Provide the [X, Y] coordinate of the cell's center where the given text is located.  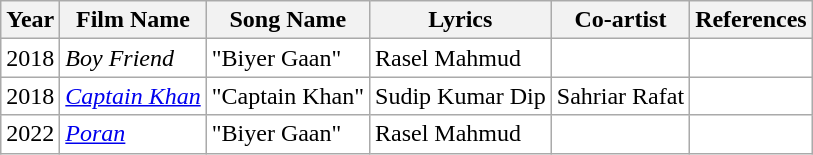
Co-artist [620, 20]
Year [30, 20]
References [752, 20]
Poran [133, 134]
Sahriar Rafat [620, 96]
Film Name [133, 20]
2022 [30, 134]
"Captain Khan" [288, 96]
Captain Khan [133, 96]
Song Name [288, 20]
Sudip Kumar Dip [461, 96]
Lyrics [461, 20]
Boy Friend [133, 58]
